Capture the cell that displays the provided text and extract its [X, Y] central coordinate. 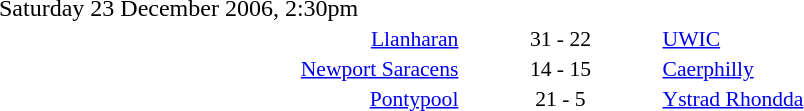
14 - 15 [560, 68]
31 - 22 [560, 38]
